Extract the (X, Y) coordinate from the center of the cell holding the provided text.  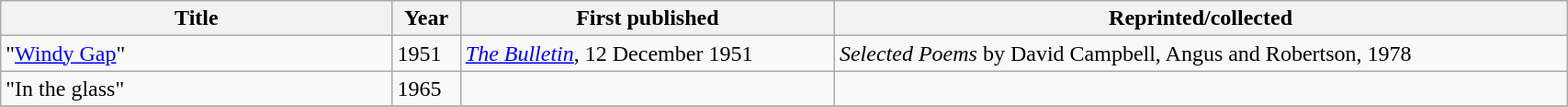
Year (426, 18)
Title (197, 18)
Selected Poems by David Campbell, Angus and Robertson, 1978 (1200, 53)
1965 (426, 89)
The Bulletin, 12 December 1951 (647, 53)
First published (647, 18)
Reprinted/collected (1200, 18)
"In the glass" (197, 89)
1951 (426, 53)
"Windy Gap" (197, 53)
